Detect which cell encompasses the target text, then output its (x, y) center coordinate. 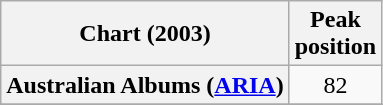
82 (335, 85)
Australian Albums (ARIA) (145, 85)
Peak position (335, 34)
Chart (2003) (145, 34)
